Determine the (X, Y) coordinate at the center of the cell enclosing the given text.  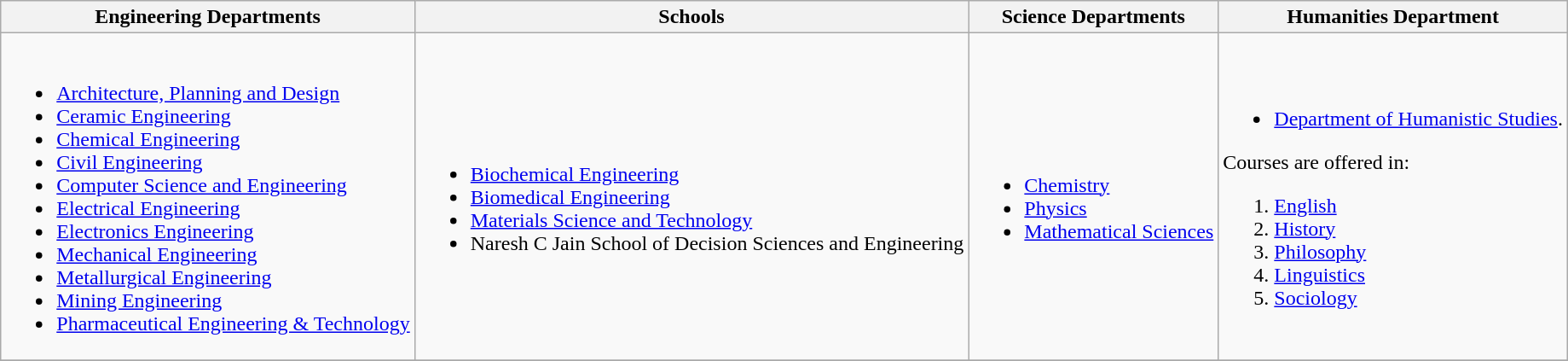
Humanities Department (1393, 17)
Engineering Departments (208, 17)
ChemistryPhysicsMathematical Sciences (1093, 196)
Schools (691, 17)
Biochemical EngineeringBiomedical EngineeringMaterials Science and TechnologyNaresh C Jain School of Decision Sciences and Engineering (691, 196)
Department of Humanistic Studies.Courses are offered in:EnglishHistoryPhilosophyLinguisticsSociology (1393, 196)
Science Departments (1093, 17)
